Determine the (X, Y) coordinate at the center of the cell enclosing the given text.  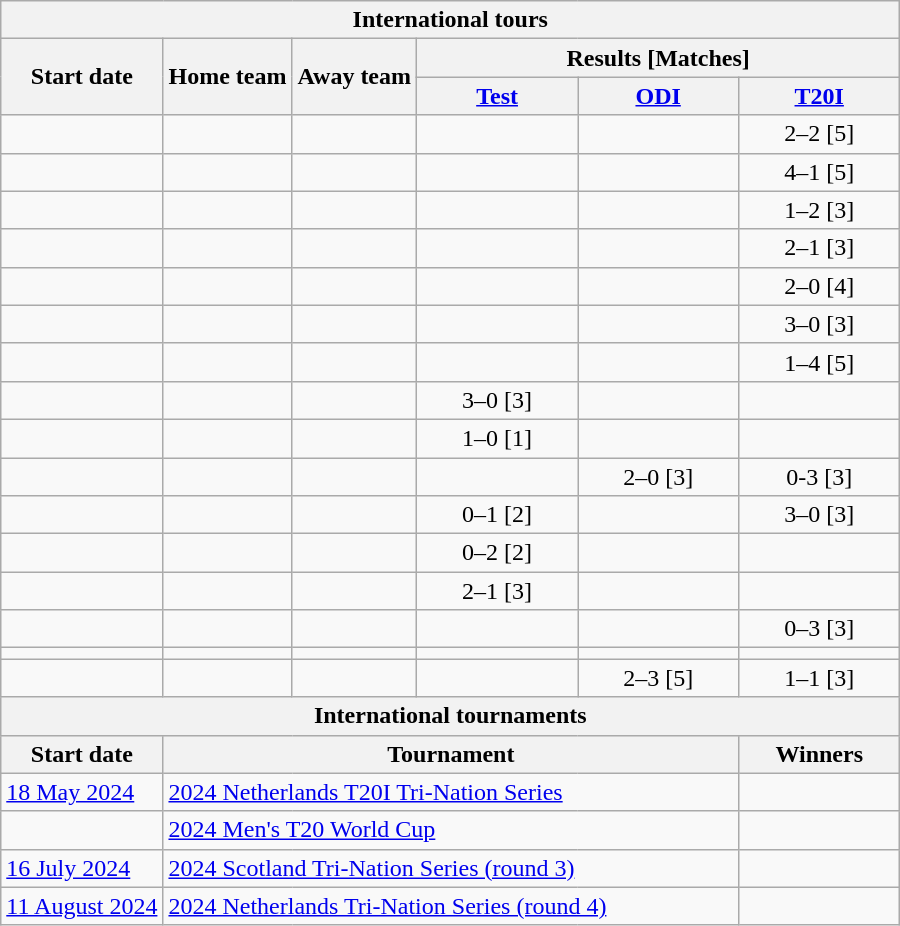
Away team (354, 77)
1–2 [3] (820, 210)
0–1 [2] (498, 515)
2–2 [5] (820, 134)
2024 Netherlands T20I Tri-Nation Series (451, 792)
2024 Netherlands Tri-Nation Series (round 4) (451, 906)
2024 Scotland Tri-Nation Series (round 3) (451, 868)
T20I (820, 96)
0–3 [3] (820, 629)
ODI (658, 96)
18 May 2024 (82, 792)
Winners (820, 754)
Home team (228, 77)
1–1 [3] (820, 678)
1–0 [1] (498, 438)
Results [Matches] (658, 58)
2–0 [3] (658, 477)
International tournaments (450, 716)
0–2 [2] (498, 553)
2–3 [5] (658, 678)
11 August 2024 (82, 906)
Tournament (451, 754)
1–4 [5] (820, 362)
International tours (450, 20)
Test (498, 96)
4–1 [5] (820, 172)
2024 Men's T20 World Cup (451, 830)
16 July 2024 (82, 868)
0-3 [3] (820, 477)
2–0 [4] (820, 286)
